For the text-containing cell, return its midpoint in [x, y] coordinate format. 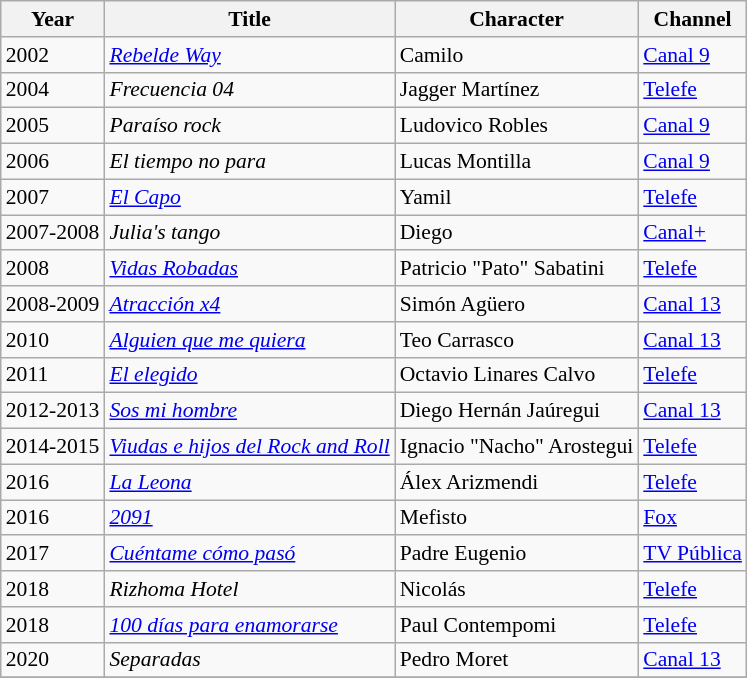
Vidas Robadas [249, 269]
Nicolás [517, 589]
El Capo [249, 197]
Alguien que me quiera [249, 340]
2005 [53, 126]
2010 [53, 340]
2011 [53, 375]
Channel [692, 19]
Canal+ [692, 233]
Lucas Montilla [517, 162]
2008-2009 [53, 304]
Viudas e hijos del Rock and Roll [249, 447]
Ludovico Robles [517, 126]
Character [517, 19]
100 días para enamorarse [249, 625]
Frecuencia 04 [249, 90]
Patricio "Pato" Sabatini [517, 269]
Camilo [517, 55]
2012-2013 [53, 411]
Rebelde Way [249, 55]
2002 [53, 55]
Pedro Moret [517, 660]
2006 [53, 162]
2020 [53, 660]
Mefisto [517, 518]
Cuéntame cómo pasó [249, 554]
2017 [53, 554]
Paul Contempomi [517, 625]
2014-2015 [53, 447]
2007 [53, 197]
Atracción x4 [249, 304]
Teo Carrasco [517, 340]
El tiempo no para [249, 162]
2008 [53, 269]
Diego Hernán Jaúregui [517, 411]
Year [53, 19]
TV Pública [692, 554]
Ignacio "Nacho" Arostegui [517, 447]
Rizhoma Hotel [249, 589]
Padre Eugenio [517, 554]
2007-2008 [53, 233]
Simón Agüero [517, 304]
Diego [517, 233]
2091 [249, 518]
Jagger Martínez [517, 90]
La Leona [249, 482]
Sos mi hombre [249, 411]
Yamil [517, 197]
El elegido [249, 375]
2004 [53, 90]
Title [249, 19]
Fox [692, 518]
Separadas [249, 660]
Julia's tango [249, 233]
Paraíso rock [249, 126]
Álex Arizmendi [517, 482]
Octavio Linares Calvo [517, 375]
